Capture the cell that displays the provided text and extract its (X, Y) central coordinate. 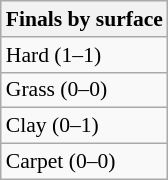
Hard (1–1) (84, 55)
Carpet (0–0) (84, 162)
Finals by surface (84, 19)
Grass (0–0) (84, 90)
Clay (0–1) (84, 126)
